Identify which cell holds the provided text, then report its (X, Y) central coordinate. 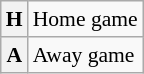
A (14, 55)
Home game (86, 19)
H (14, 19)
Away game (86, 55)
